Extract the (x, y) coordinate from the center of the cell holding the provided text.  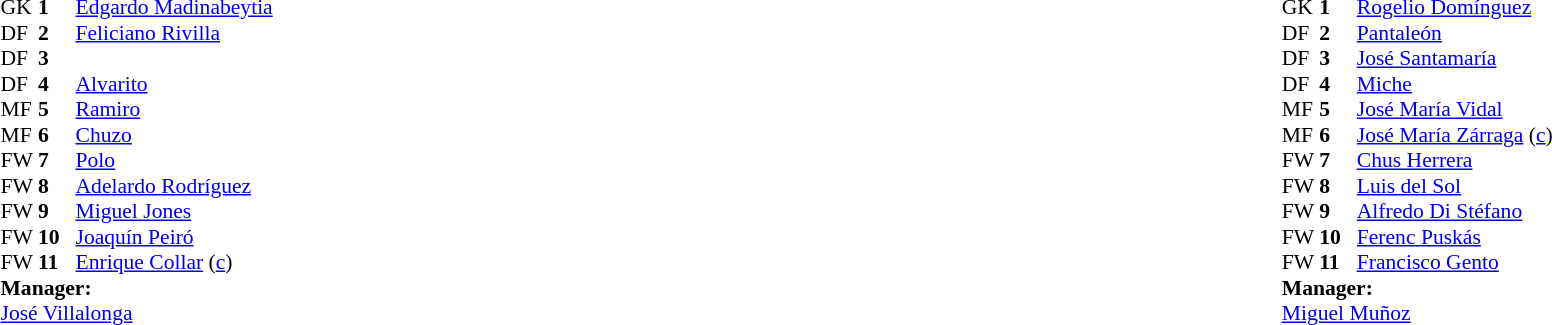
Miguel Jones (174, 211)
Chuzo (174, 135)
Enrique Collar (c) (174, 263)
Adelardo Rodríguez (174, 186)
Alvarito (174, 84)
Ramiro (174, 109)
Manager: (136, 288)
Polo (174, 161)
Joaquín Peiró (174, 237)
Feliciano Rivilla (174, 33)
